Locate the cell with the specified text and output its [X, Y] center coordinate. 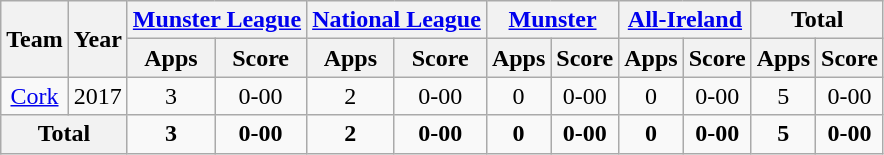
All-Ireland [685, 20]
National League [397, 20]
2017 [98, 96]
Team [35, 39]
Munster League [216, 20]
Year [98, 39]
Cork [35, 96]
Munster [552, 20]
